From the cell containing the given text, extract its center point as [X, Y] coordinate. 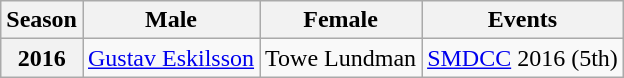
Male [170, 20]
Season [42, 20]
Female [341, 20]
Gustav Eskilsson [170, 58]
Towe Lundman [341, 58]
Events [523, 20]
SMDCC 2016 (5th) [523, 58]
2016 [42, 58]
